Find where the given text appears and provide that cell's center as (x, y) coordinate. 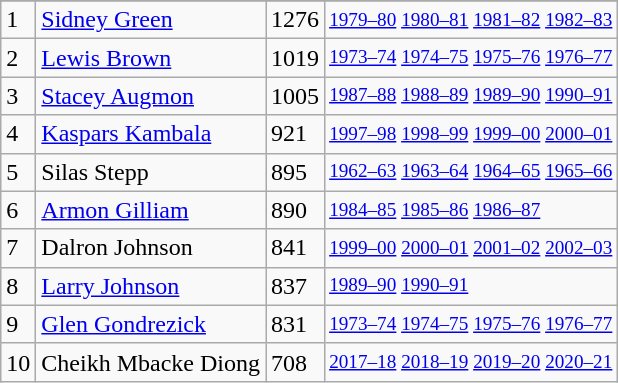
5 (18, 172)
1997–98 1998–99 1999–00 2000–01 (471, 134)
Dalron Johnson (151, 248)
Silas Stepp (151, 172)
1 (18, 20)
Stacey Augmon (151, 96)
Sidney Green (151, 20)
890 (296, 210)
1962–63 1963–64 1964–65 1965–66 (471, 172)
9 (18, 324)
921 (296, 134)
837 (296, 286)
895 (296, 172)
708 (296, 362)
1019 (296, 58)
1005 (296, 96)
Armon Gilliam (151, 210)
2 (18, 58)
10 (18, 362)
Lewis Brown (151, 58)
6 (18, 210)
1276 (296, 20)
Kaspars Kambala (151, 134)
Cheikh Mbacke Diong (151, 362)
841 (296, 248)
4 (18, 134)
831 (296, 324)
3 (18, 96)
1984–85 1985–86 1986–87 (471, 210)
Glen Gondrezick (151, 324)
7 (18, 248)
1999–00 2000–01 2001–02 2002–03 (471, 248)
1989–90 1990–91 (471, 286)
1979–80 1980–81 1981–82 1982–83 (471, 20)
2017–18 2018–19 2019–20 2020–21 (471, 362)
8 (18, 286)
Larry Johnson (151, 286)
1987–88 1988–89 1989–90 1990–91 (471, 96)
